Determine the (x, y) coordinate at the center of the cell enclosing the given text.  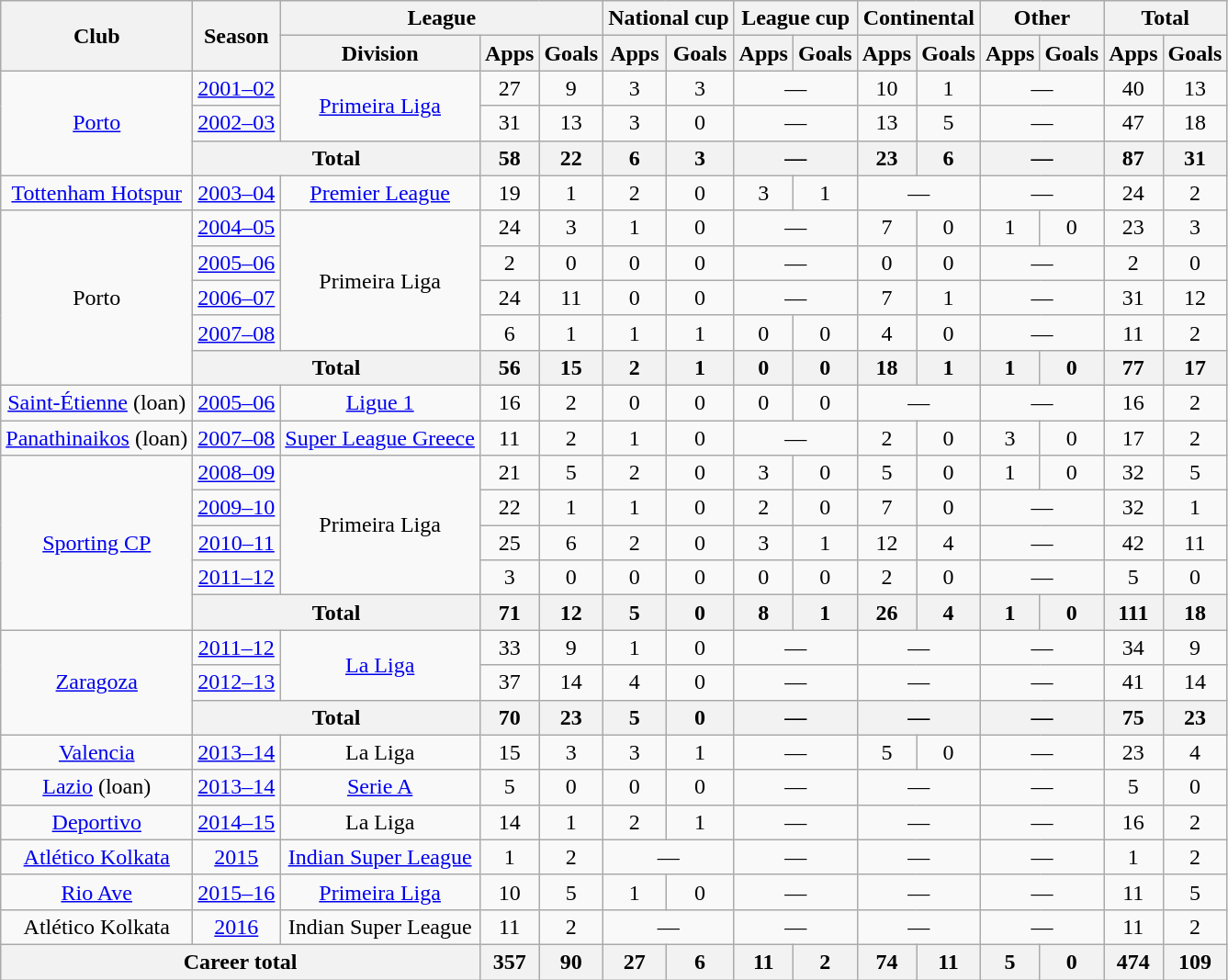
Career total (241, 962)
Panathinaikos (loan) (97, 438)
League (442, 18)
40 (1133, 88)
77 (1133, 367)
Super League Greece (380, 438)
87 (1133, 158)
Tottenham Hotspur (97, 193)
75 (1133, 717)
111 (1133, 613)
2004–05 (237, 228)
Lazio (loan) (97, 787)
19 (509, 193)
71 (509, 613)
2014–15 (237, 822)
58 (509, 158)
21 (509, 473)
37 (509, 682)
2015–16 (237, 892)
Premier League (380, 193)
Zaragoza (97, 682)
41 (1133, 682)
Division (380, 53)
26 (886, 613)
2016 (237, 927)
2002–03 (237, 123)
42 (1133, 543)
League cup (795, 18)
2009–10 (237, 508)
8 (763, 613)
56 (509, 367)
70 (509, 717)
2003–04 (237, 193)
2015 (237, 857)
Rio Ave (97, 892)
90 (571, 962)
47 (1133, 123)
2006–07 (237, 298)
Club (97, 36)
2001–02 (237, 88)
74 (886, 962)
Other (1042, 18)
33 (509, 648)
Sporting CP (97, 543)
2010–11 (237, 543)
National cup (669, 18)
Valencia (97, 752)
34 (1133, 648)
2012–13 (237, 682)
Season (237, 36)
25 (509, 543)
2008–09 (237, 473)
Saint-Étienne (loan) (97, 402)
Serie A (380, 787)
Ligue 1 (380, 402)
474 (1133, 962)
357 (509, 962)
109 (1195, 962)
Deportivo (97, 822)
Continental (918, 18)
